Identify which cell holds the provided text, then report its (X, Y) central coordinate. 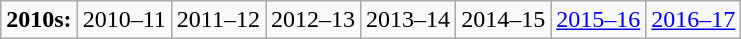
2012–13 (314, 20)
2016–17 (694, 20)
2010s: (39, 20)
2014–15 (504, 20)
2011–12 (218, 20)
2013–14 (408, 20)
2015–16 (598, 20)
2010–11 (124, 20)
